Capture the cell that displays the provided text and extract its [x, y] central coordinate. 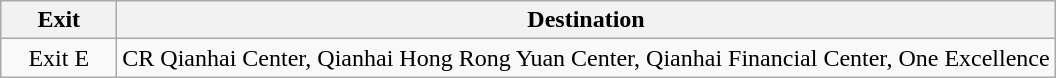
Destination [586, 20]
CR Qianhai Center, Qianhai Hong Rong Yuan Center, Qianhai Financial Center, One Excellence [586, 58]
Exit E [59, 58]
Exit [59, 20]
